Output the [x, y] coordinate of the center of the cell containing the given text.  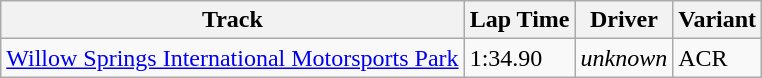
unknown [624, 58]
1:34.90 [520, 58]
Lap Time [520, 20]
ACR [718, 58]
Willow Springs International Motorsports Park [232, 58]
Track [232, 20]
Variant [718, 20]
Driver [624, 20]
